Determine the [X, Y] coordinate at the center of the cell enclosing the given text.  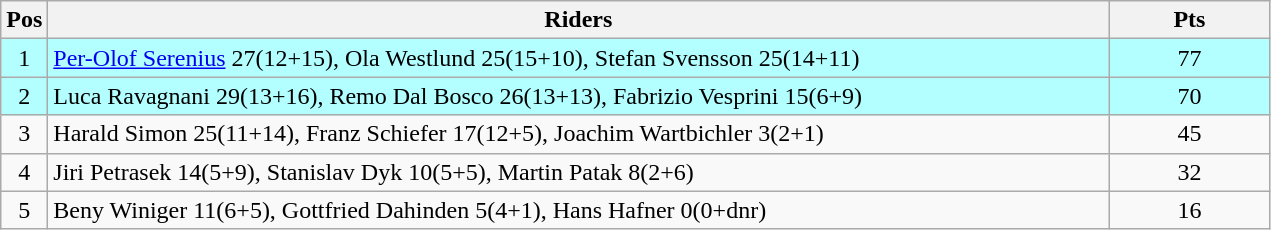
77 [1190, 58]
Riders [578, 20]
Jiri Petrasek 14(5+9), Stanislav Dyk 10(5+5), Martin Patak 8(2+6) [578, 172]
3 [24, 134]
2 [24, 96]
Beny Winiger 11(6+5), Gottfried Dahinden 5(4+1), Hans Hafner 0(0+dnr) [578, 210]
Harald Simon 25(11+14), Franz Schiefer 17(12+5), Joachim Wartbichler 3(2+1) [578, 134]
Per-Olof Serenius 27(12+15), Ola Westlund 25(15+10), Stefan Svensson 25(14+11) [578, 58]
Pos [24, 20]
Luca Ravagnani 29(13+16), Remo Dal Bosco 26(13+13), Fabrizio Vesprini 15(6+9) [578, 96]
1 [24, 58]
70 [1190, 96]
16 [1190, 210]
5 [24, 210]
Pts [1190, 20]
4 [24, 172]
32 [1190, 172]
45 [1190, 134]
